From the cell containing the given text, extract its center point as (x, y) coordinate. 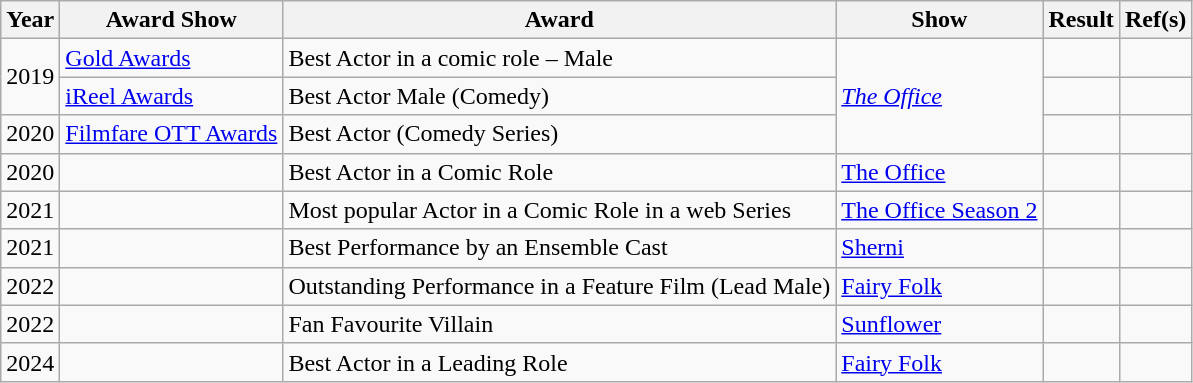
Best Performance by an Ensemble Cast (560, 248)
Show (940, 20)
Best Actor in a comic role – Male (560, 58)
Result (1081, 20)
Fan Favourite Villain (560, 324)
Outstanding Performance in a Feature Film (Lead Male) (560, 286)
Award (560, 20)
Most popular Actor in a Comic Role in a web Series (560, 210)
Filmfare OTT Awards (172, 134)
Best Actor Male (Comedy) (560, 96)
iReel Awards (172, 96)
The Office Season 2 (940, 210)
Best Actor (Comedy Series) (560, 134)
Sherni (940, 248)
Best Actor in a Comic Role (560, 172)
2024 (30, 362)
Sunflower (940, 324)
Ref(s) (1155, 20)
Year (30, 20)
2019 (30, 77)
Gold Awards (172, 58)
Best Actor in a Leading Role (560, 362)
Award Show (172, 20)
